Detect which cell encompasses the target text, then output its (X, Y) center coordinate. 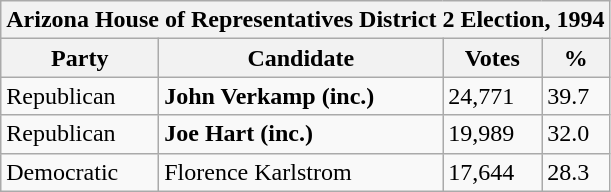
Party (80, 58)
24,771 (492, 96)
Candidate (301, 58)
39.7 (576, 96)
Votes (492, 58)
% (576, 58)
32.0 (576, 134)
John Verkamp (inc.) (301, 96)
19,989 (492, 134)
Arizona House of Representatives District 2 Election, 1994 (306, 20)
Joe Hart (inc.) (301, 134)
28.3 (576, 172)
Democratic (80, 172)
17,644 (492, 172)
Florence Karlstrom (301, 172)
